Return (x, y) of the center of cell containing provided text 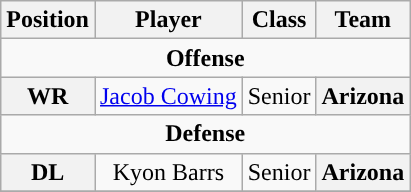
Kyon Barrs (168, 172)
WR (48, 96)
DL (48, 172)
Position (48, 20)
Player (168, 20)
Jacob Cowing (168, 96)
Class (279, 20)
Defense (206, 134)
Team (363, 20)
Offense (206, 58)
